Capture the cell that displays the provided text and extract its [X, Y] central coordinate. 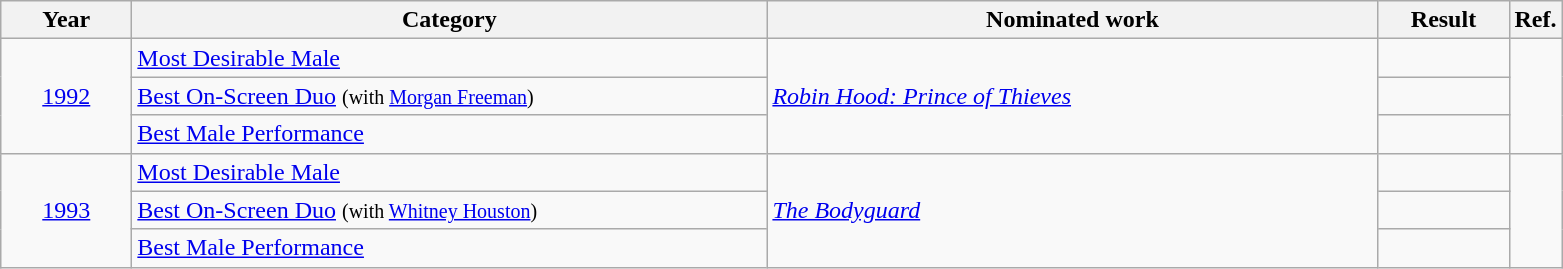
Ref. [1536, 20]
1993 [66, 210]
Robin Hood: Prince of Thieves [1072, 96]
The Bodyguard [1072, 210]
Best On-Screen Duo (with Morgan Freeman) [450, 96]
Best On-Screen Duo (with Whitney Houston) [450, 210]
Nominated work [1072, 20]
Result [1444, 20]
Category [450, 20]
1992 [66, 96]
Year [66, 20]
